For the text-containing cell, return its midpoint in (x, y) coordinate format. 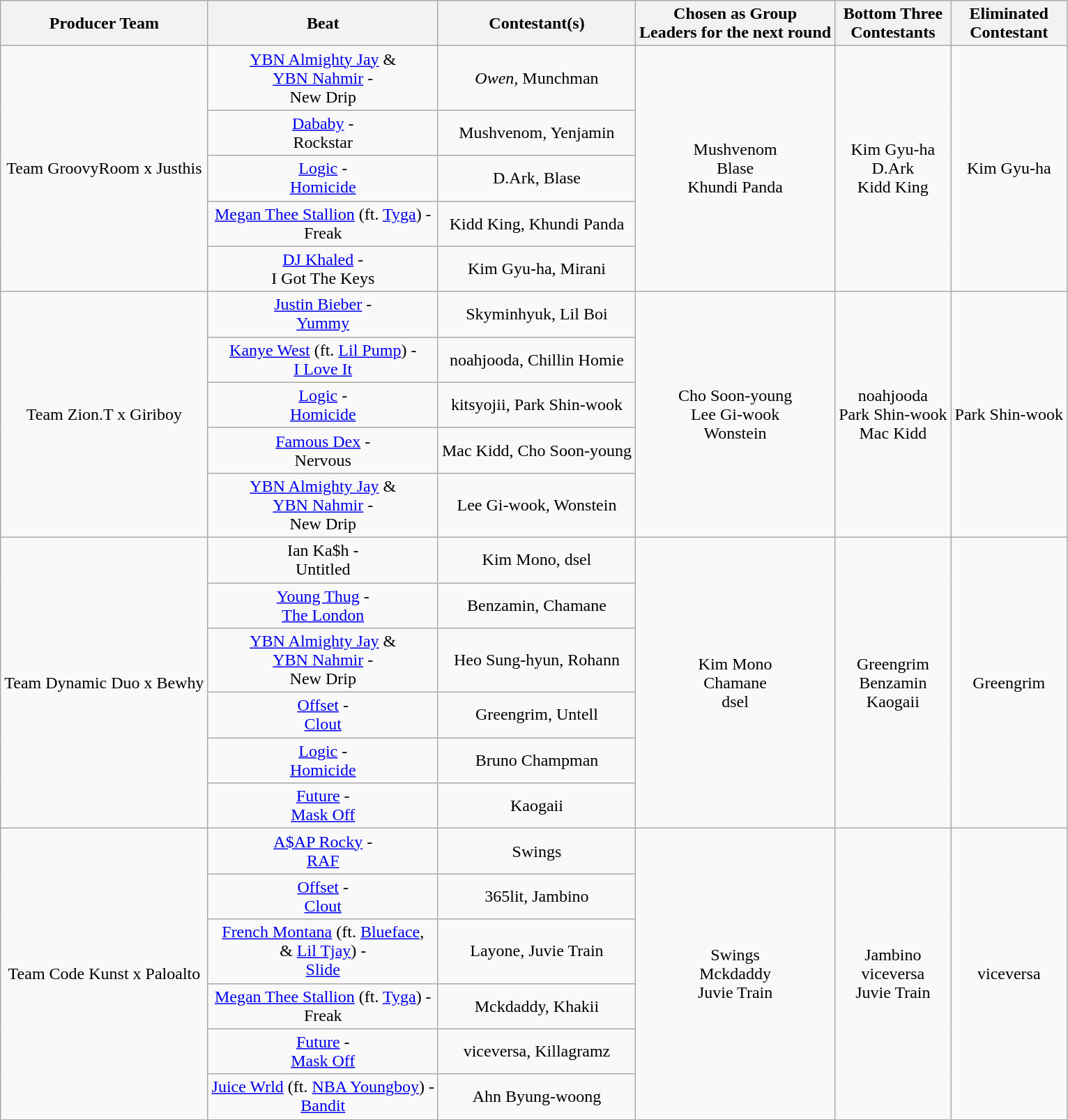
Kim Gyu-ha D.Ark Kidd King (893, 169)
Bottom Three Contestants (893, 24)
Kaogaii (537, 806)
Cho Soon-youngLee Gi-wookWonstein (735, 414)
Mckdaddy, Khakii (537, 1006)
Ian Ka$h - Untitled (323, 559)
Dababy - Rockstar (323, 133)
Famous Dex - Nervous (323, 451)
GreengrimBenzaminKaogaii (893, 682)
Producer Team (105, 24)
Kidd King, Khundi Panda (537, 223)
MushvenomBlaseKhundi Panda (735, 169)
A$AP Rocky - RAF (323, 851)
Team Zion.T x Giriboy (105, 414)
Team GroovyRoom x Justhis (105, 169)
kitsyojii, Park Shin-wook (537, 404)
Team Code Kunst x Paloalto (105, 974)
noahjooda Park Shin-wookMac Kidd (893, 414)
DJ Khaled - I Got The Keys (323, 269)
D.Ark, Blase (537, 179)
Team Dynamic Duo x Bewhy (105, 682)
French Montana (ft. Blueface, & Lil Tjay) - Slide (323, 951)
365lit, Jambino (537, 897)
Greengrim, Untell (537, 716)
Kim Gyu-ha, Mirani (537, 269)
Mac Kidd, Cho Soon-young (537, 451)
Justin Bieber - Yummy (323, 314)
Heo Sung-hyun, Rohann (537, 660)
Mushvenom, Yenjamin (537, 133)
Ahn Byung-woong (537, 1096)
JambinoviceversaJuvie Train (893, 974)
viceversa, Killagramz (537, 1052)
Kanye West (ft. Lil Pump) - I Love It (323, 360)
Beat (323, 24)
SwingsMckdaddyJuvie Train (735, 974)
Kim Mono, dsel (537, 559)
Owen, Munchman (537, 78)
Kim Gyu-ha (1009, 169)
Chosen as Group Leaders for the next round (735, 24)
Benzamin, Chamane (537, 605)
Park Shin-wook (1009, 414)
Kim Mono Chamanedsel (735, 682)
noahjooda, Chillin Homie (537, 360)
Greengrim (1009, 682)
viceversa (1009, 974)
Bruno Champman (537, 760)
Layone, Juvie Train (537, 951)
Swings (537, 851)
Contestant(s) (537, 24)
Eliminated Contestant (1009, 24)
Lee Gi-wook, Wonstein (537, 505)
Juice Wrld (ft. NBA Youngboy) - Bandit (323, 1096)
Skyminhyuk, Lil Boi (537, 314)
Young Thug - The London (323, 605)
